Provide the [X, Y] coordinate of the cell's center where the given text is located.  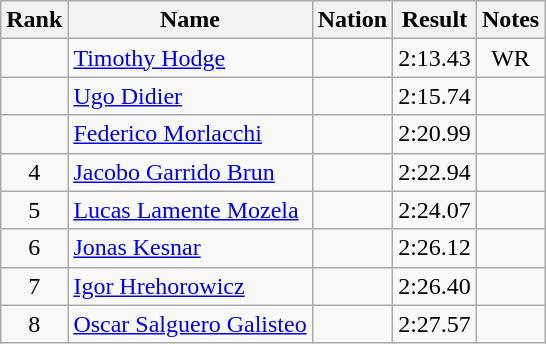
2:20.99 [435, 134]
Ugo Didier [190, 96]
Name [190, 20]
Notes [510, 20]
Jonas Kesnar [190, 248]
2:26.12 [435, 248]
2:13.43 [435, 58]
Federico Morlacchi [190, 134]
2:15.74 [435, 96]
2:24.07 [435, 210]
Timothy Hodge [190, 58]
5 [34, 210]
Oscar Salguero Galisteo [190, 324]
WR [510, 58]
2:26.40 [435, 286]
4 [34, 172]
2:27.57 [435, 324]
6 [34, 248]
Lucas Lamente Mozela [190, 210]
2:22.94 [435, 172]
Rank [34, 20]
Jacobo Garrido Brun [190, 172]
Result [435, 20]
7 [34, 286]
Igor Hrehorowicz [190, 286]
Nation [352, 20]
8 [34, 324]
